Search for the cell housing the specified text and yield its (X, Y) center coordinate. 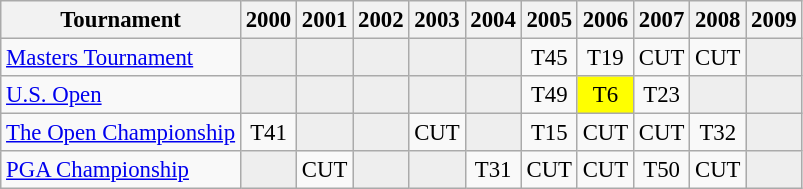
T45 (549, 58)
T32 (718, 133)
2002 (381, 20)
T41 (268, 133)
Tournament (121, 20)
PGA Championship (121, 170)
T15 (549, 133)
2000 (268, 20)
2003 (437, 20)
2008 (718, 20)
The Open Championship (121, 133)
T6 (605, 95)
T49 (549, 95)
T23 (661, 95)
T50 (661, 170)
T31 (493, 170)
2006 (605, 20)
U.S. Open (121, 95)
2005 (549, 20)
2001 (325, 20)
T19 (605, 58)
2009 (774, 20)
2004 (493, 20)
Masters Tournament (121, 58)
2007 (661, 20)
